Identify which cell holds the provided text, then report its (X, Y) central coordinate. 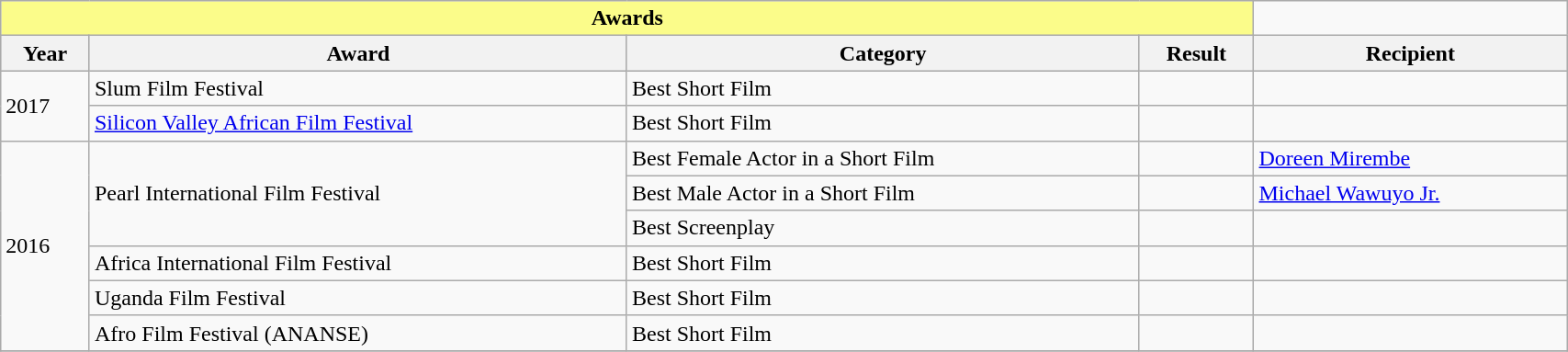
2017 (46, 106)
Doreen Mirembe (1411, 158)
Year (46, 53)
Award (358, 53)
Afro Film Festival (ANANSE) (358, 333)
Best Male Actor in a Short Film (882, 193)
Silicon Valley African Film Festival (358, 123)
Slum Film Festival (358, 88)
Result (1196, 53)
Best Female Actor in a Short Film (882, 158)
Pearl International Film Festival (358, 193)
Category (882, 53)
Michael Wawuyo Jr. (1411, 193)
Africa International Film Festival (358, 263)
Best Screenplay (882, 228)
Awards (627, 18)
Recipient (1411, 53)
Uganda Film Festival (358, 298)
2016 (46, 245)
